Determine the (x, y) coordinate at the center of the cell enclosing the given text.  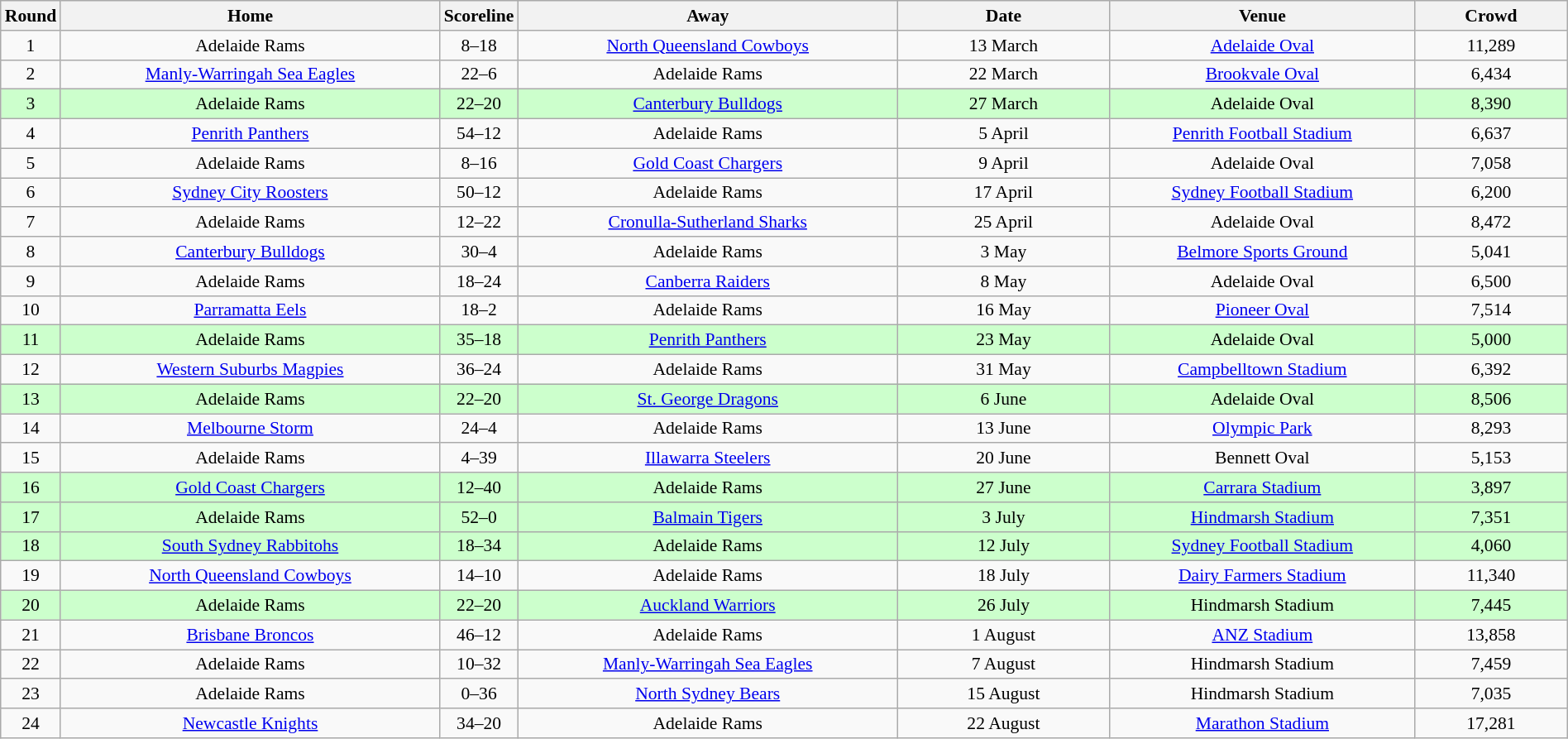
9 April (1004, 163)
South Sydney Rabbitohs (250, 546)
Auckland Warriors (708, 606)
3 July (1004, 517)
4,060 (1492, 546)
Venue (1262, 16)
ANZ Stadium (1262, 635)
22–6 (480, 74)
7,514 (1492, 310)
Newcastle Knights (250, 723)
8 May (1004, 281)
Marathon Stadium (1262, 723)
8–16 (480, 163)
24 (31, 723)
16 (31, 487)
6 June (1004, 399)
10 (31, 310)
7,459 (1492, 665)
18–24 (480, 281)
17 (31, 517)
20 (31, 606)
22 (31, 665)
4 (31, 134)
6,500 (1492, 281)
6,637 (1492, 134)
13 March (1004, 46)
Away (708, 16)
24–4 (480, 429)
5,000 (1492, 340)
18 July (1004, 576)
1 (31, 46)
Dairy Farmers Stadium (1262, 576)
23 May (1004, 340)
36–24 (480, 370)
50–12 (480, 193)
Penrith Football Stadium (1262, 134)
Cronulla-Sutherland Sharks (708, 223)
Home (250, 16)
8,472 (1492, 223)
7 (31, 223)
13 June (1004, 429)
1 August (1004, 635)
3 May (1004, 252)
18–34 (480, 546)
27 June (1004, 487)
Scoreline (480, 16)
7,445 (1492, 606)
0–36 (480, 694)
23 (31, 694)
46–12 (480, 635)
22 August (1004, 723)
5 April (1004, 134)
54–12 (480, 134)
13,858 (1492, 635)
26 July (1004, 606)
10–32 (480, 665)
North Sydney Bears (708, 694)
25 April (1004, 223)
5 (31, 163)
27 March (1004, 104)
Round (31, 16)
31 May (1004, 370)
Olympic Park (1262, 429)
3,897 (1492, 487)
15 (31, 458)
Canberra Raiders (708, 281)
52–0 (480, 517)
30–4 (480, 252)
6 (31, 193)
8 (31, 252)
6,434 (1492, 74)
6,392 (1492, 370)
5,041 (1492, 252)
7,058 (1492, 163)
17 April (1004, 193)
Crowd (1492, 16)
12–40 (480, 487)
8,293 (1492, 429)
6,200 (1492, 193)
Parramatta Eels (250, 310)
Sydney City Roosters (250, 193)
Date (1004, 16)
11 (31, 340)
4–39 (480, 458)
Brookvale Oval (1262, 74)
7,035 (1492, 694)
15 August (1004, 694)
18–2 (480, 310)
7 August (1004, 665)
Melbourne Storm (250, 429)
St. George Dragons (708, 399)
Pioneer Oval (1262, 310)
11,289 (1492, 46)
12 (31, 370)
17,281 (1492, 723)
Campbelltown Stadium (1262, 370)
Belmore Sports Ground (1262, 252)
Illawarra Steelers (708, 458)
Brisbane Broncos (250, 635)
18 (31, 546)
Carrara Stadium (1262, 487)
8–18 (480, 46)
8,390 (1492, 104)
13 (31, 399)
11,340 (1492, 576)
19 (31, 576)
2 (31, 74)
34–20 (480, 723)
14–10 (480, 576)
7,351 (1492, 517)
35–18 (480, 340)
20 June (1004, 458)
Bennett Oval (1262, 458)
16 May (1004, 310)
Western Suburbs Magpies (250, 370)
5,153 (1492, 458)
22 March (1004, 74)
3 (31, 104)
8,506 (1492, 399)
9 (31, 281)
12 July (1004, 546)
21 (31, 635)
12–22 (480, 223)
Balmain Tigers (708, 517)
14 (31, 429)
